Provide the (X, Y) coordinate of the cell's center where the given text is located.  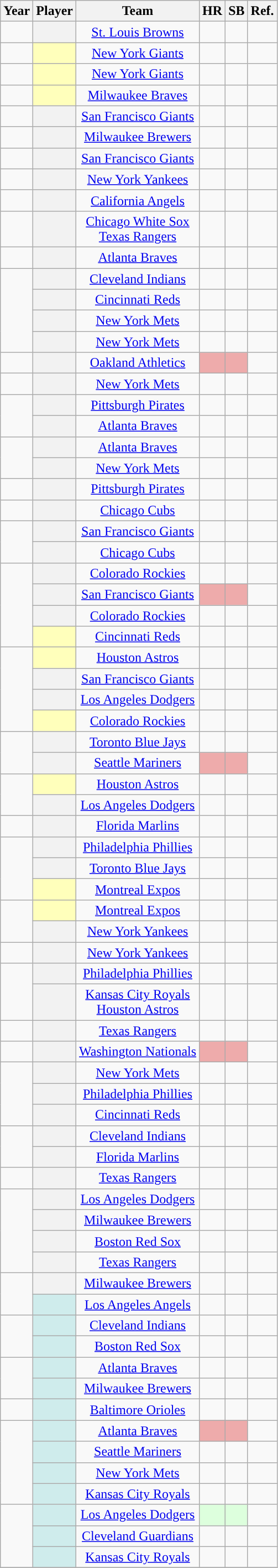
Team (137, 11)
Milwaukee Braves (137, 95)
Kansas City RoyalsHouston Astros (137, 1003)
Los Angeles Angels (137, 1304)
St. Louis Browns (137, 32)
Player (55, 11)
SB (237, 11)
Year (17, 11)
Oakland Athletics (137, 363)
Chicago White SoxTexas Rangers (137, 229)
HR (212, 11)
Cleveland Guardians (137, 1536)
California Angels (137, 200)
Baltimore Orioles (137, 1410)
Washington Nationals (137, 1052)
Ref. (262, 11)
